Find where the given text appears and provide that cell's center as (X, Y) coordinate. 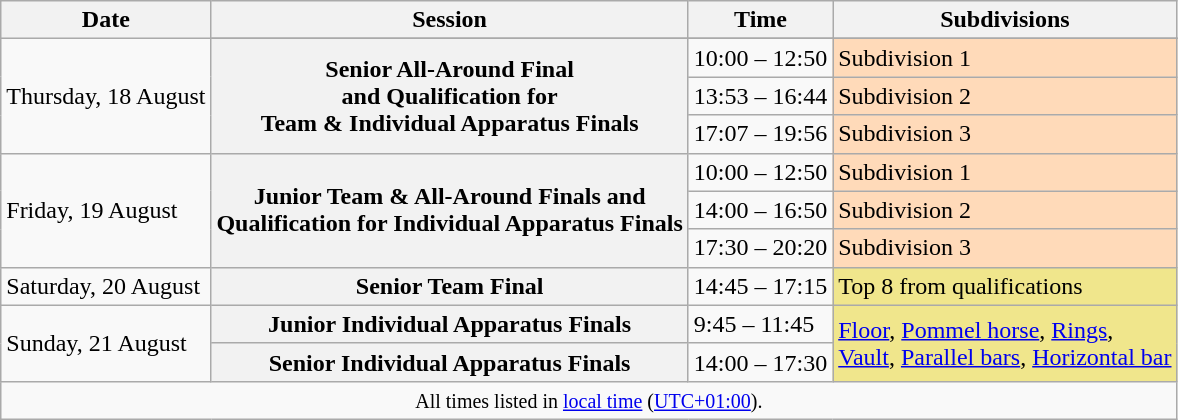
Session (450, 20)
17:30 – 20:20 (760, 248)
13:53 – 16:44 (760, 96)
14:00 – 17:30 (760, 362)
17:07 – 19:56 (760, 134)
Sunday, 21 August (106, 343)
Senior Individual Apparatus Finals (450, 362)
Top 8 from qualifications (1005, 286)
Subdivisions (1005, 20)
Junior Team & All-Around Finals andQualification for Individual Apparatus Finals (450, 210)
Date (106, 20)
Thursday, 18 August (106, 96)
Friday, 19 August (106, 210)
Time (760, 20)
Senior Team Final (450, 286)
Saturday, 20 August (106, 286)
14:00 – 16:50 (760, 210)
Junior Individual Apparatus Finals (450, 324)
Floor, Pommel horse, Rings,Vault, Parallel bars, Horizontal bar (1005, 343)
14:45 – 17:15 (760, 286)
All times listed in local time (UTC+01:00). (589, 400)
9:45 – 11:45 (760, 324)
Senior All-Around Finaland Qualification forTeam & Individual Apparatus Finals (450, 96)
